Find where the given text appears and provide that cell's center as (x, y) coordinate. 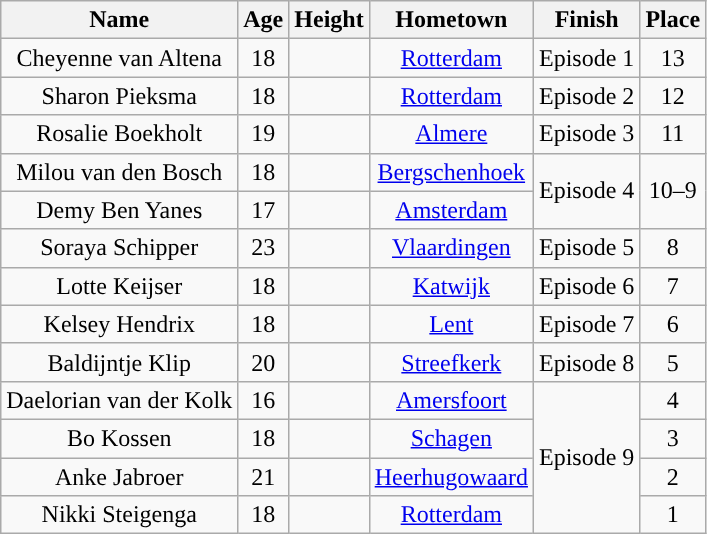
3 (673, 438)
Height (329, 20)
Amersfoort (451, 400)
Amsterdam (451, 210)
Lotte Keijser (120, 286)
Name (120, 20)
Episode 5 (586, 248)
Episode 6 (586, 286)
Bergschenhoek (451, 172)
16 (264, 400)
7 (673, 286)
17 (264, 210)
Katwijk (451, 286)
Anke Jabroer (120, 477)
Vlaardingen (451, 248)
Soraya Schipper (120, 248)
Milou van den Bosch (120, 172)
Hometown (451, 20)
Bo Kossen (120, 438)
Demy Ben Yanes (120, 210)
Episode 4 (586, 191)
23 (264, 248)
Episode 3 (586, 134)
2 (673, 477)
Schagen (451, 438)
Daelorian van der Kolk (120, 400)
8 (673, 248)
Kelsey Hendrix (120, 324)
Baldijntje Klip (120, 362)
12 (673, 96)
6 (673, 324)
10–9 (673, 191)
19 (264, 134)
Sharon Pieksma (120, 96)
Rosalie Boekholt (120, 134)
Place (673, 20)
4 (673, 400)
Episode 1 (586, 58)
Nikki Steigenga (120, 515)
5 (673, 362)
Episode 2 (586, 96)
Episode 8 (586, 362)
Heerhugowaard (451, 477)
Streefkerk (451, 362)
20 (264, 362)
21 (264, 477)
Lent (451, 324)
Age (264, 20)
13 (673, 58)
Almere (451, 134)
1 (673, 515)
11 (673, 134)
Episode 9 (586, 457)
Cheyenne van Altena (120, 58)
Finish (586, 20)
Episode 7 (586, 324)
